Scan for the cell matching the given text and deliver its (X, Y) coordinate at center. 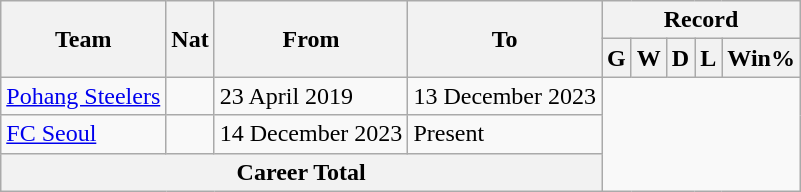
Win% (762, 58)
23 April 2019 (311, 96)
L (708, 58)
FC Seoul (84, 134)
W (648, 58)
Pohang Steelers (84, 96)
To (505, 39)
13 December 2023 (505, 96)
G (617, 58)
Team (84, 39)
Present (505, 134)
Record (702, 20)
Nat (190, 39)
D (680, 58)
From (311, 39)
Career Total (302, 172)
14 December 2023 (311, 134)
